Output the (x, y) coordinate of the center of the cell containing the given text.  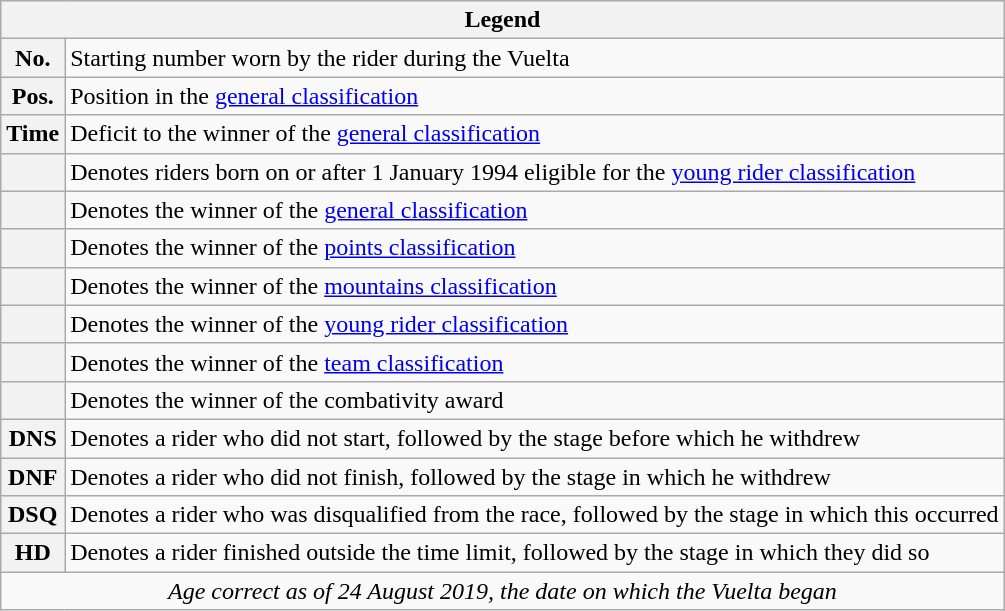
Denotes the winner of the mountains classification (534, 286)
DNS (33, 438)
Position in the general classification (534, 96)
Denotes the winner of the points classification (534, 248)
Deficit to the winner of the general classification (534, 134)
Denotes a rider who did not finish, followed by the stage in which he withdrew (534, 477)
Pos. (33, 96)
Denotes the winner of the young rider classification (534, 324)
DNF (33, 477)
Denotes the winner of the combativity award (534, 400)
No. (33, 58)
Time (33, 134)
Legend (502, 20)
DSQ (33, 515)
Starting number worn by the rider during the Vuelta (534, 58)
Denotes riders born on or after 1 January 1994 eligible for the young rider classification (534, 172)
HD (33, 553)
Denotes a rider who did not start, followed by the stage before which he withdrew (534, 438)
Denotes a rider finished outside the time limit, followed by the stage in which they did so (534, 553)
Denotes the winner of the team classification (534, 362)
Denotes the winner of the general classification (534, 210)
Age correct as of 24 August 2019, the date on which the Vuelta began (502, 591)
Denotes a rider who was disqualified from the race, followed by the stage in which this occurred (534, 515)
